Scan for the cell matching the given text and deliver its (X, Y) coordinate at center. 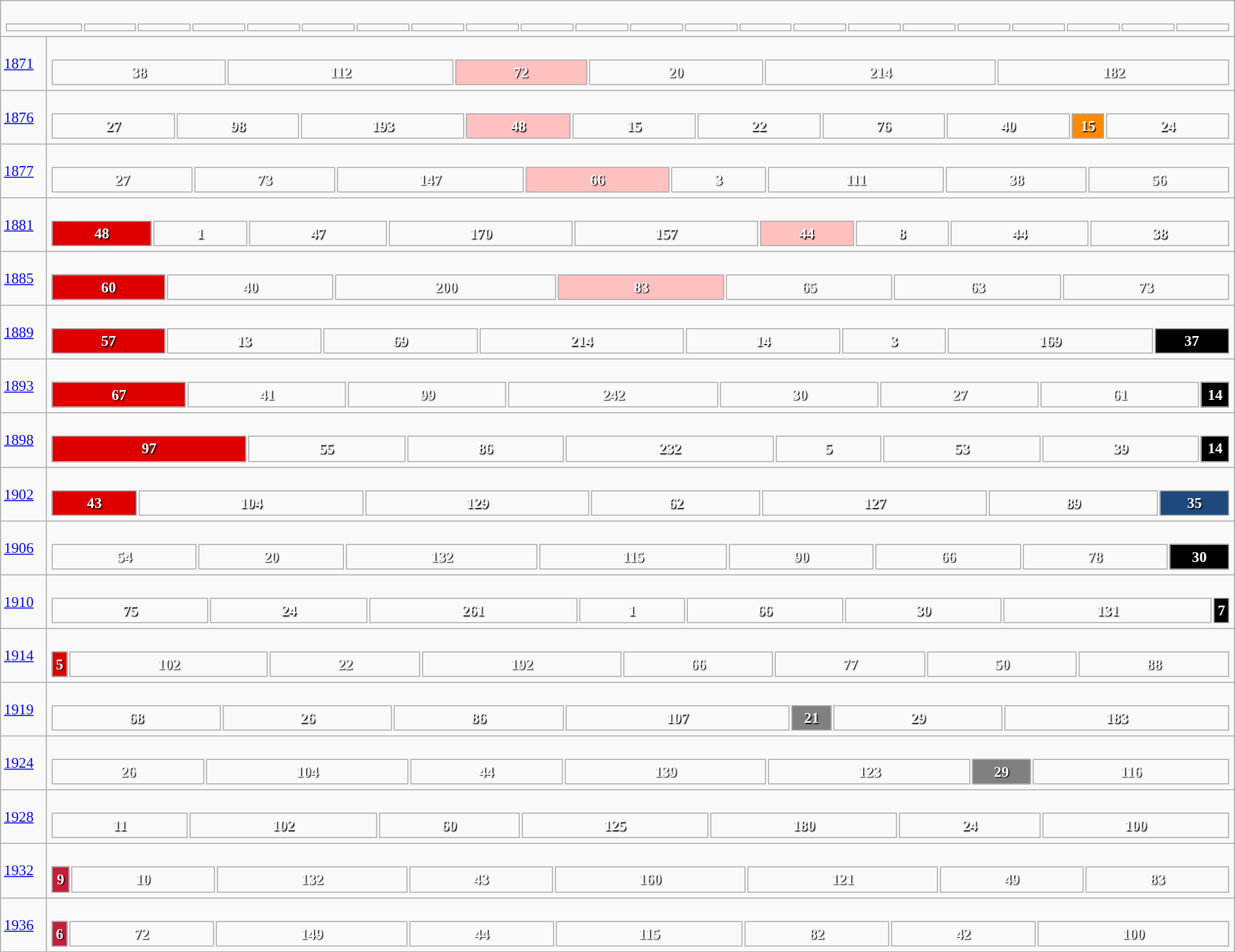
1936 (23, 925)
232 (670, 449)
97 (149, 449)
200 (446, 288)
10 (143, 879)
41 (267, 395)
99 (427, 395)
1885 (23, 279)
129 (477, 503)
27 73 147 66 3 111 38 56 (640, 171)
169 (1050, 341)
27 98 193 48 15 22 76 40 15 24 (640, 117)
261 (473, 611)
1919 (23, 710)
180 (804, 826)
50 (1002, 664)
1871 (23, 64)
77 (850, 664)
1876 (23, 117)
9 10 132 43 160 121 49 83 (640, 871)
182 (1114, 72)
8 (901, 233)
5 102 22 192 66 77 50 88 (640, 655)
82 (817, 934)
1924 (23, 763)
35 (1195, 503)
54 (124, 556)
21 (812, 718)
68 (137, 718)
157 (666, 233)
47 (318, 233)
90 (801, 556)
11 (120, 826)
125 (615, 826)
63 (977, 288)
9 (61, 879)
192 (522, 664)
147 (430, 180)
61 (1120, 395)
26 104 44 139 123 29 116 (640, 763)
53 (961, 449)
160 (650, 879)
139 (665, 772)
76 (883, 126)
48 1 47 170 157 44 8 44 38 (640, 225)
193 (383, 126)
97 55 86 232 5 53 39 14 (640, 440)
62 (676, 503)
67 41 99 242 30 27 61 14 (640, 387)
65 (809, 288)
57 (109, 341)
56 (1159, 180)
131 (1107, 611)
183 (1116, 718)
98 (238, 126)
13 (244, 341)
1910 (23, 602)
127 (875, 503)
89 (1073, 503)
38 112 72 20 214 182 (640, 64)
7 (1221, 611)
1902 (23, 494)
242 (614, 395)
88 (1154, 664)
1898 (23, 440)
1877 (23, 171)
57 13 69 214 14 3 169 37 (640, 332)
39 (1120, 449)
123 (870, 772)
55 (327, 449)
149 (311, 934)
1889 (23, 332)
37 (1192, 341)
1906 (23, 548)
75 24 261 1 66 30 131 7 (640, 602)
67 (119, 395)
1932 (23, 871)
1928 (23, 817)
69 (400, 341)
6 (60, 934)
116 (1131, 772)
42 (963, 934)
6 72 149 44 115 82 42 100 (640, 925)
75 (130, 611)
107 (677, 718)
43 104 129 62 127 89 35 (640, 494)
54 20 132 115 90 66 78 30 (640, 548)
1914 (23, 655)
68 26 86 107 21 29 183 (640, 710)
49 (1012, 879)
112 (340, 72)
1881 (23, 225)
121 (843, 879)
60 40 200 83 65 63 73 (640, 279)
11 102 60 125 180 24 100 (640, 817)
78 (1095, 556)
170 (481, 233)
1893 (23, 387)
111 (856, 180)
